Scan for the cell matching the given text and deliver its [x, y] coordinate at center. 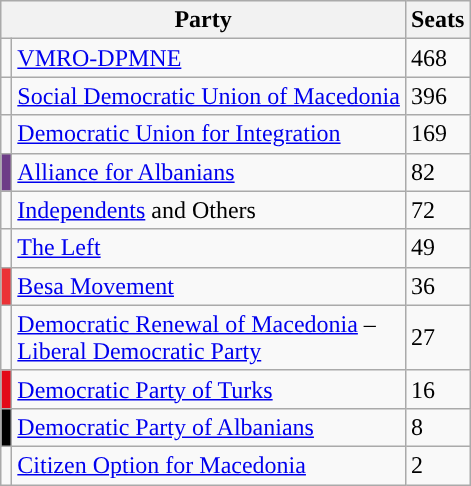
16 [437, 389]
The Left [209, 248]
Besa Movement [209, 286]
Democratic Renewal of Macedonia – Liberal Democratic Party [209, 338]
Social Democratic Union of Macedonia [209, 96]
49 [437, 248]
36 [437, 286]
468 [437, 58]
Independents and Others [209, 210]
Seats [437, 20]
82 [437, 172]
Democratic Union for Integration [209, 134]
Party [204, 20]
396 [437, 96]
Democratic Party of Albanians [209, 427]
VMRO-DPMNE [209, 58]
169 [437, 134]
Alliance for Albanians [209, 172]
8 [437, 427]
2 [437, 465]
72 [437, 210]
27 [437, 338]
Citizen Option for Macedonia [209, 465]
Democratic Party of Turks [209, 389]
